Output the (X, Y) coordinate of the center of the cell containing the given text.  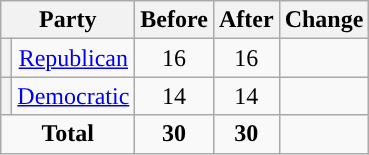
Change (324, 20)
After (246, 20)
Party (68, 20)
Republican (74, 58)
Total (68, 134)
Democratic (74, 96)
Before (174, 20)
